Capture the cell that displays the provided text and extract its (X, Y) central coordinate. 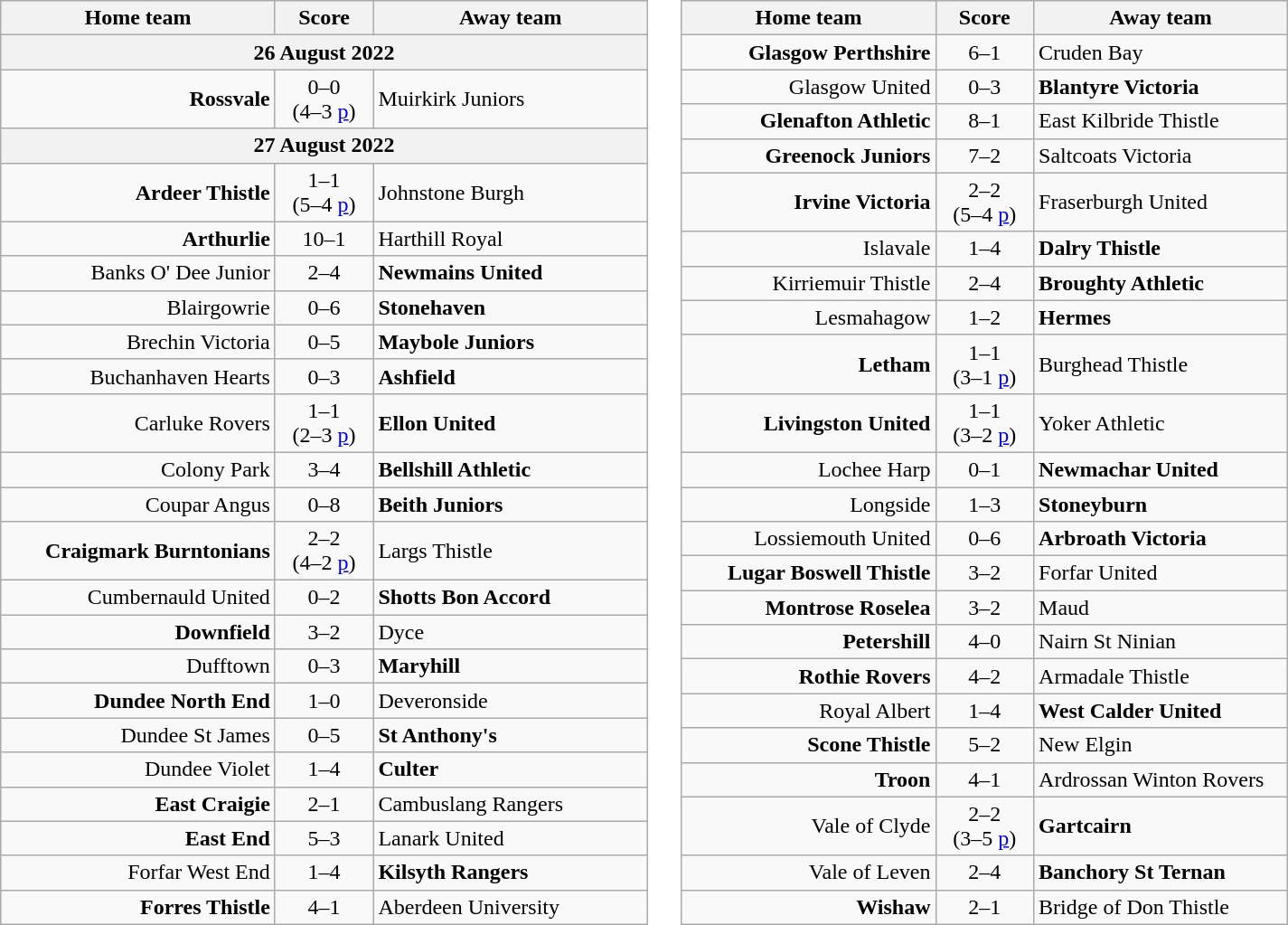
Bellshill Athletic (511, 469)
0–1 (985, 469)
Buchanhaven Hearts (138, 376)
Gartcairn (1161, 826)
Johnstone Burgh (511, 192)
Banks O' Dee Junior (138, 273)
Royal Albert (808, 711)
Fraserburgh United (1161, 203)
Glenafton Athletic (808, 121)
0–2 (324, 598)
Irvine Victoria (808, 203)
7–2 (985, 156)
Vale of Clyde (808, 826)
Stoneyburn (1161, 504)
Dundee St James (138, 735)
4–2 (985, 676)
Downfield (138, 632)
Burghead Thistle (1161, 363)
Muirkirk Juniors (511, 99)
Saltcoats Victoria (1161, 156)
Rothie Rovers (808, 676)
Ardrossan Winton Rovers (1161, 779)
Petershill (808, 642)
Letham (808, 363)
5–3 (324, 838)
Newmachar United (1161, 469)
1–3 (985, 504)
Glasgow Perthshire (808, 52)
Dundee Violet (138, 769)
Armadale Thistle (1161, 676)
Lochee Harp (808, 469)
East End (138, 838)
Ashfield (511, 376)
Stonehaven (511, 307)
Dufftown (138, 666)
East Kilbride Thistle (1161, 121)
Blairgowrie (138, 307)
Dalry Thistle (1161, 249)
Aberdeen University (511, 907)
26 August 2022 (324, 52)
Lanark United (511, 838)
Troon (808, 779)
Craigmark Burntonians (138, 552)
1–1(2–3 p) (324, 423)
Lugar Boswell Thistle (808, 573)
Maud (1161, 608)
10–1 (324, 239)
Newmains United (511, 273)
5–2 (985, 745)
Montrose Roselea (808, 608)
Broughty Athletic (1161, 283)
Livingston United (808, 423)
Coupar Angus (138, 504)
Arbroath Victoria (1161, 539)
Lesmahagow (808, 317)
Vale of Leven (808, 873)
Arthurlie (138, 239)
Longside (808, 504)
1–1(5–4 p) (324, 192)
Maybole Juniors (511, 342)
Lossiemouth United (808, 539)
Colony Park (138, 469)
27 August 2022 (324, 146)
1–0 (324, 701)
Ardeer Thistle (138, 192)
Harthill Royal (511, 239)
Glasgow United (808, 87)
Carluke Rovers (138, 423)
Yoker Athletic (1161, 423)
1–1(3–2 p) (985, 423)
Shotts Bon Accord (511, 598)
Blantyre Victoria (1161, 87)
Forres Thistle (138, 907)
Brechin Victoria (138, 342)
Banchory St Ternan (1161, 873)
2–2(5–4 p) (985, 203)
East Craigie (138, 804)
2–2(4–2 p) (324, 552)
Bridge of Don Thistle (1161, 907)
Wishaw (808, 907)
0–8 (324, 504)
4–0 (985, 642)
1–2 (985, 317)
8–1 (985, 121)
1–1(3–1 p) (985, 363)
Kirriemuir Thistle (808, 283)
Deveronside (511, 701)
Ellon United (511, 423)
New Elgin (1161, 745)
Hermes (1161, 317)
3–4 (324, 469)
Culter (511, 769)
Cruden Bay (1161, 52)
Cumbernauld United (138, 598)
Nairn St Ninian (1161, 642)
Islavale (808, 249)
Kilsyth Rangers (511, 873)
Cambuslang Rangers (511, 804)
West Calder United (1161, 711)
0–0(4–3 p) (324, 99)
2–2(3–5 p) (985, 826)
Dundee North End (138, 701)
Greenock Juniors (808, 156)
Beith Juniors (511, 504)
6–1 (985, 52)
Forfar United (1161, 573)
Largs Thistle (511, 552)
Dyce (511, 632)
Rossvale (138, 99)
Forfar West End (138, 873)
Scone Thistle (808, 745)
St Anthony's (511, 735)
Maryhill (511, 666)
